Output the [X, Y] coordinate of the center of the cell containing the given text.  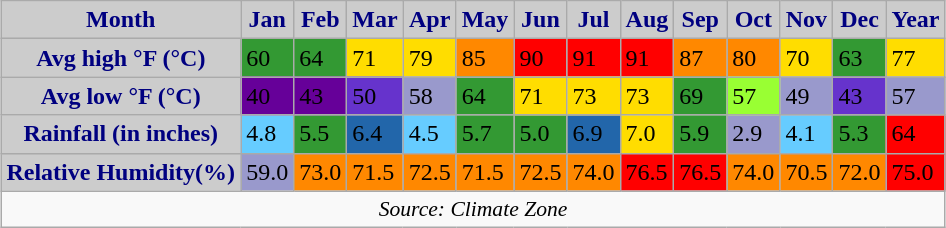
5.7 [485, 134]
Mar [375, 20]
Feb [320, 20]
79 [430, 58]
7.0 [647, 134]
72.0 [860, 172]
6.4 [375, 134]
2.9 [754, 134]
63 [860, 58]
Aug [647, 20]
69 [700, 96]
Rainfall (in inches) [121, 134]
87 [700, 58]
5.5 [320, 134]
90 [540, 58]
85 [485, 58]
5.9 [700, 134]
Jan [268, 20]
Sep [700, 20]
Oct [754, 20]
Nov [806, 20]
77 [916, 58]
70.5 [806, 172]
Year [916, 20]
58 [430, 96]
6.9 [594, 134]
Avg low °F (°C) [121, 96]
5.0 [540, 134]
Month [121, 20]
75.0 [916, 172]
Source: Climate Zone [473, 209]
73.0 [320, 172]
4.5 [430, 134]
Jul [594, 20]
May [485, 20]
Jun [540, 20]
70 [806, 58]
59.0 [268, 172]
60 [268, 58]
Apr [430, 20]
40 [268, 96]
50 [375, 96]
80 [754, 58]
49 [806, 96]
Relative Humidity(%) [121, 172]
4.1 [806, 134]
Dec [860, 20]
4.8 [268, 134]
Avg high °F (°C) [121, 58]
5.3 [860, 134]
